Pinpoint the cell where the given text exists, returning its (X, Y) midpoint coordinate. 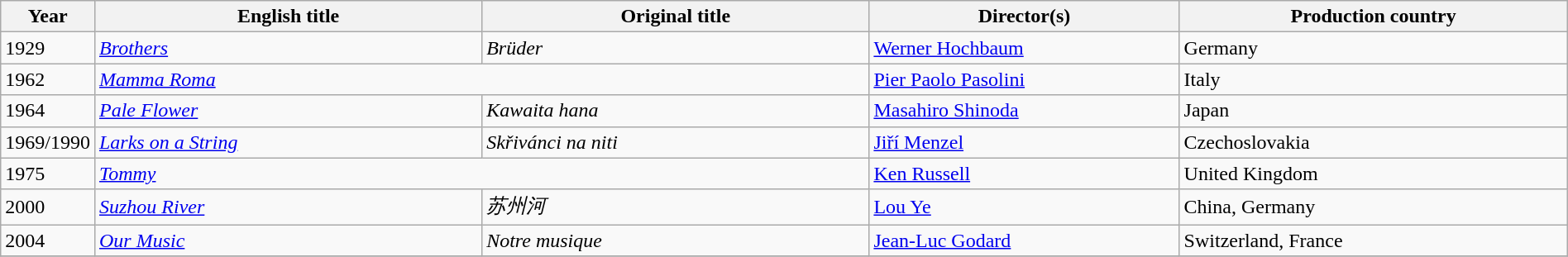
苏州河 (676, 207)
Year (48, 17)
2004 (48, 240)
1969/1990 (48, 142)
Larks on a String (288, 142)
1962 (48, 79)
Kawaita hana (676, 111)
1964 (48, 111)
Original title (676, 17)
Japan (1373, 111)
Germany (1373, 48)
Czechoslovakia (1373, 142)
Switzerland, France (1373, 240)
Italy (1373, 79)
1975 (48, 174)
English title (288, 17)
Director(s) (1024, 17)
Tommy (481, 174)
Werner Hochbaum (1024, 48)
2000 (48, 207)
Pier Paolo Pasolini (1024, 79)
Our Music (288, 240)
China, Germany (1373, 207)
Suzhou River (288, 207)
Jiří Menzel (1024, 142)
Lou Ye (1024, 207)
United Kingdom (1373, 174)
Mamma Roma (481, 79)
Skřivánci na niti (676, 142)
Masahiro Shinoda (1024, 111)
Ken Russell (1024, 174)
Notre musique (676, 240)
Production country (1373, 17)
Pale Flower (288, 111)
Brüder (676, 48)
Brothers (288, 48)
1929 (48, 48)
Jean-Luc Godard (1024, 240)
